Pinpoint the cell where the given text exists, returning its (X, Y) midpoint coordinate. 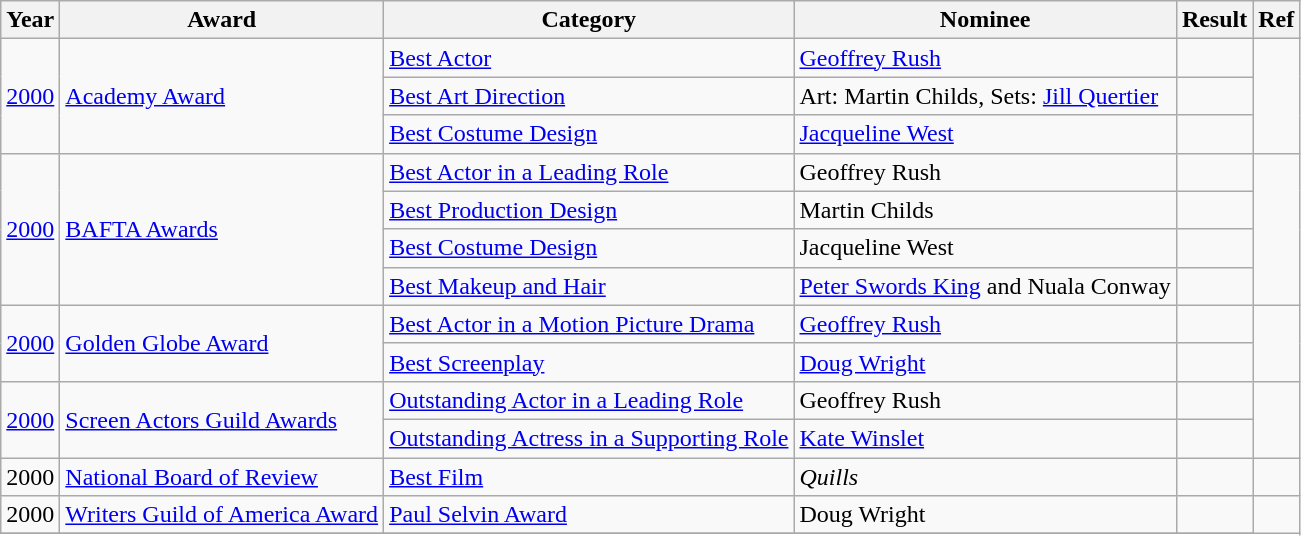
Category (589, 20)
National Board of Review (222, 477)
Award (222, 20)
Kate Winslet (985, 438)
BAFTA Awards (222, 229)
Best Actor in a Motion Picture Drama (589, 324)
Outstanding Actress in a Supporting Role (589, 438)
Writers Guild of America Award (222, 515)
Best Art Direction (589, 96)
Best Film (589, 477)
Paul Selvin Award (589, 515)
Quills (985, 477)
Academy Award (222, 96)
Art: Martin Childs, Sets: Jill Quertier (985, 96)
Outstanding Actor in a Leading Role (589, 400)
Golden Globe Award (222, 343)
Martin Childs (985, 210)
Best Makeup and Hair (589, 286)
Peter Swords King and Nuala Conway (985, 286)
Best Production Design (589, 210)
Year (30, 20)
Nominee (985, 20)
Best Actor in a Leading Role (589, 172)
Screen Actors Guild Awards (222, 419)
Best Screenplay (589, 362)
Ref (1276, 20)
Best Actor (589, 58)
Result (1214, 20)
